Detect which cell encompasses the target text, then output its (x, y) center coordinate. 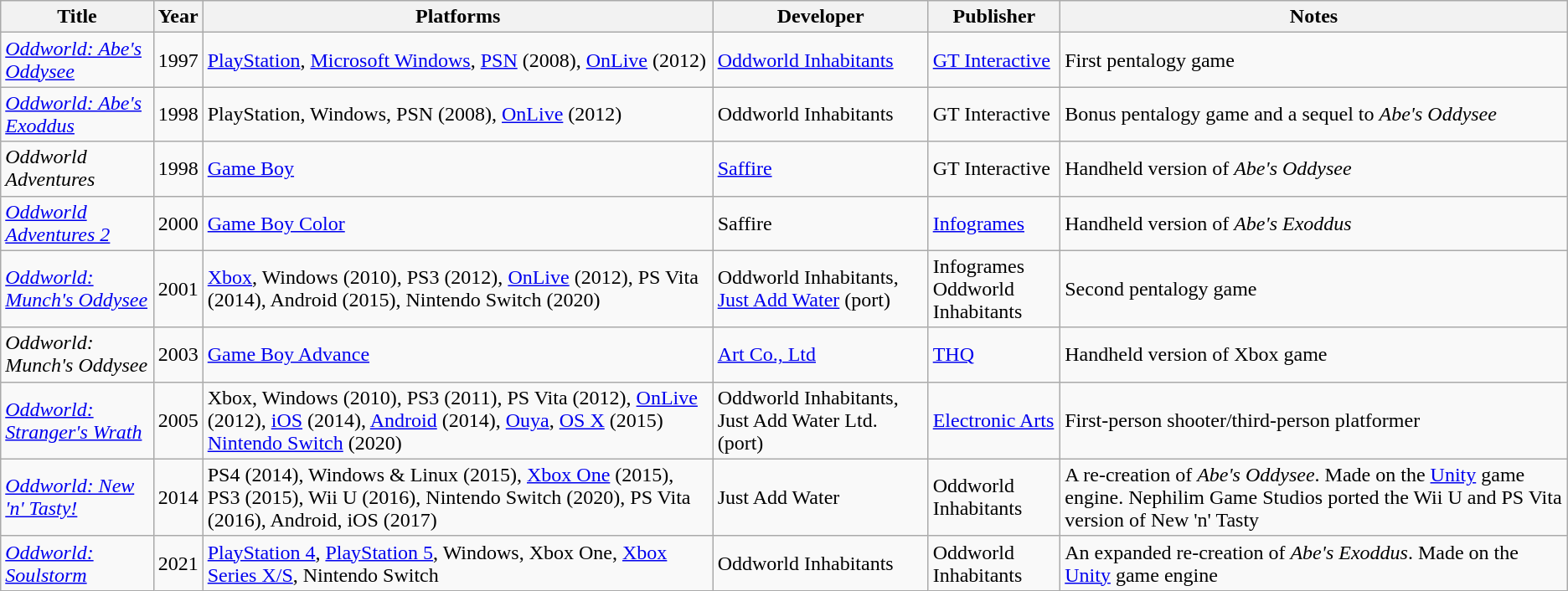
Just Add Water (821, 497)
Oddworld Adventures (77, 169)
Oddworld: Abe's Exoddus (77, 114)
Game Boy (457, 169)
Art Co., Ltd (821, 355)
PlayStation, Windows, PSN (2008), OnLive (2012) (457, 114)
First-person shooter/third-person platformer (1314, 420)
Publisher (994, 17)
Handheld version of Abe's Exoddus (1314, 223)
Electronic Arts (994, 420)
A re-creation of Abe's Oddysee. Made on the Unity game engine. Nephilim Game Studios ported the Wii U and PS Vita version of New 'n' Tasty (1314, 497)
An expanded re-creation of Abe's Exoddus. Made on the Unity game engine (1314, 563)
PlayStation 4, PlayStation 5, Windows, Xbox One, Xbox Series X/S, Nintendo Switch (457, 563)
2014 (178, 497)
Developer (821, 17)
Oddworld Inhabitants, Just Add Water Ltd. (port) (821, 420)
Xbox, Windows (2010), PS3 (2011), PS Vita (2012), OnLive (2012), iOS (2014), Android (2014), Ouya, OS X (2015) Nintendo Switch (2020) (457, 420)
PlayStation, Microsoft Windows, PSN (2008), OnLive (2012) (457, 60)
First pentalogy game (1314, 60)
PS4 (2014), Windows & Linux (2015), Xbox One (2015), PS3 (2015), Wii U (2016), Nintendo Switch (2020), PS Vita (2016), Android, iOS (2017) (457, 497)
2003 (178, 355)
Oddworld: New 'n' Tasty! (77, 497)
1997 (178, 60)
Infogrames (994, 223)
THQ (994, 355)
2021 (178, 563)
Oddworld Adventures 2 (77, 223)
Oddworld: Stranger's Wrath (77, 420)
Xbox, Windows (2010), PS3 (2012), OnLive (2012), PS Vita (2014), Android (2015), Nintendo Switch (2020) (457, 289)
Game Boy Color (457, 223)
Platforms (457, 17)
2001 (178, 289)
Notes (1314, 17)
InfogramesOddworld Inhabitants (994, 289)
2000 (178, 223)
Handheld version of Abe's Oddysee (1314, 169)
Bonus pentalogy game and a sequel to Abe's Oddysee (1314, 114)
Title (77, 17)
2005 (178, 420)
Second pentalogy game (1314, 289)
Oddworld Inhabitants, Just Add Water (port) (821, 289)
Oddworld: Abe's Oddysee (77, 60)
Oddworld: Soulstorm (77, 563)
Handheld version of Xbox game (1314, 355)
Year (178, 17)
Game Boy Advance (457, 355)
